Identify which cell holds the provided text, then report its (x, y) central coordinate. 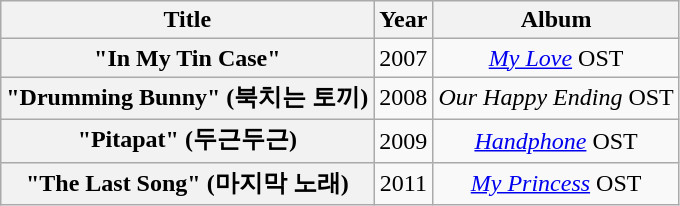
2008 (404, 98)
Title (188, 20)
Handphone OST (556, 140)
Album (556, 20)
"The Last Song" (마지막 노래) (188, 184)
"In My Tin Case" (188, 58)
"Pitapat" (두근두근) (188, 140)
My Love OST (556, 58)
Our Happy Ending OST (556, 98)
"Drumming Bunny" (북치는 토끼) (188, 98)
Year (404, 20)
2007 (404, 58)
My Princess OST (556, 184)
2011 (404, 184)
2009 (404, 140)
